Identify which cell holds the provided text, then report its [X, Y] central coordinate. 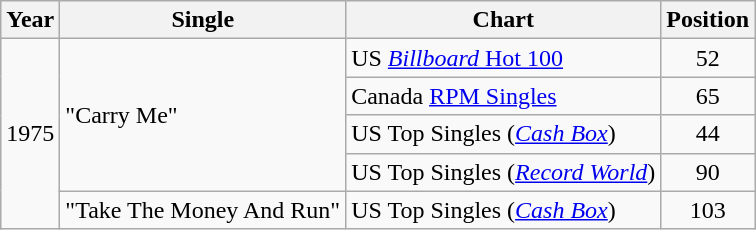
Position [708, 20]
65 [708, 96]
Single [203, 20]
44 [708, 134]
US Billboard Hot 100 [504, 58]
Year [30, 20]
1975 [30, 134]
Canada RPM Singles [504, 96]
103 [708, 210]
90 [708, 172]
52 [708, 58]
US Top Singles (Record World) [504, 172]
Chart [504, 20]
"Carry Me" [203, 115]
"Take The Money And Run" [203, 210]
